Identify which cell holds the provided text, then report its (X, Y) central coordinate. 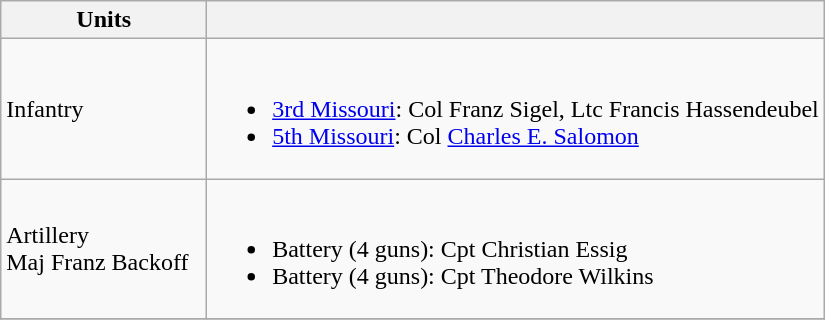
Units (104, 20)
Battery (4 guns): Cpt Christian EssigBattery (4 guns): Cpt Theodore Wilkins (516, 249)
Artillery Maj Franz Backoff (104, 249)
3rd Missouri: Col Franz Sigel, Ltc Francis Hassendeubel5th Missouri: Col Charles E. Salomon (516, 109)
Infantry (104, 109)
